Find where the given text appears and provide that cell's center as [X, Y] coordinate. 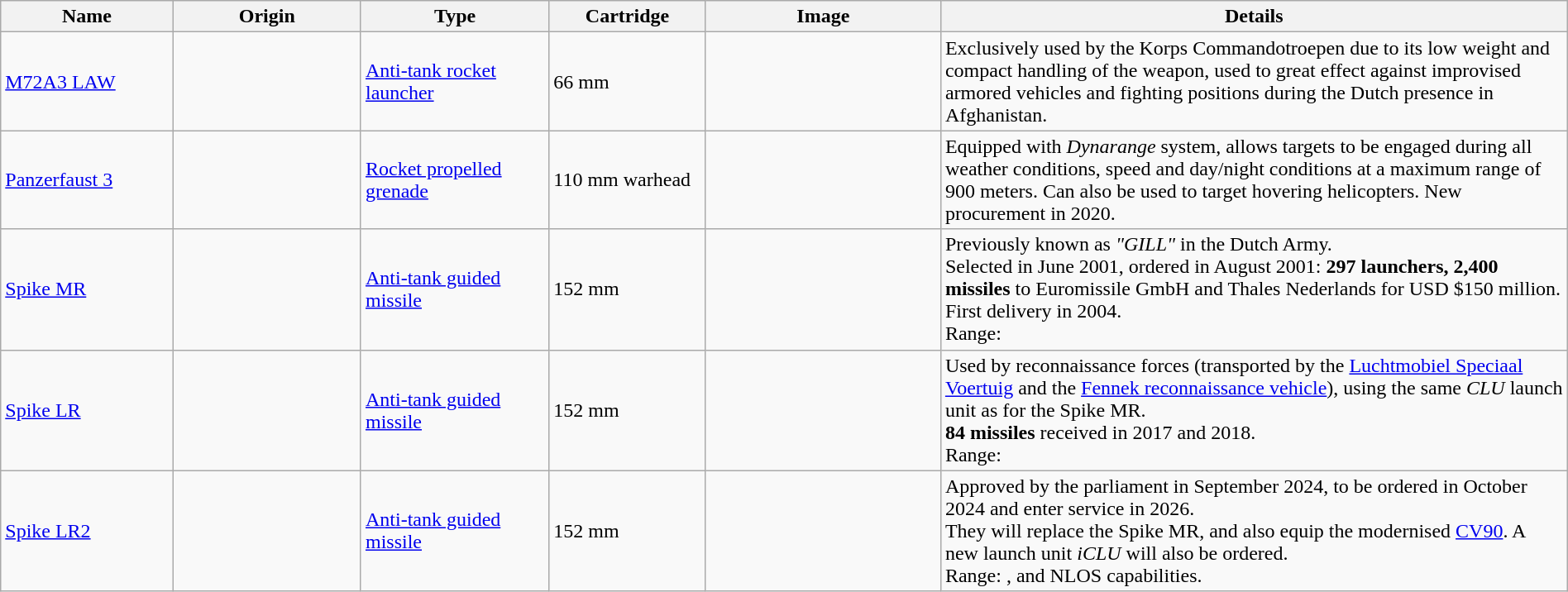
Type [455, 17]
Anti-tank rocket launcher [455, 81]
Origin [266, 17]
Name [87, 17]
Spike LR2 [87, 531]
Panzerfaust 3 [87, 180]
M72A3 LAW [87, 81]
Rocket propelled grenade [455, 180]
Spike MR [87, 289]
Details [1254, 17]
110 mm warhead [627, 180]
Image [823, 17]
66 mm [627, 81]
Spike LR [87, 410]
Cartridge [627, 17]
